Find where the given text appears and provide that cell's center as (x, y) coordinate. 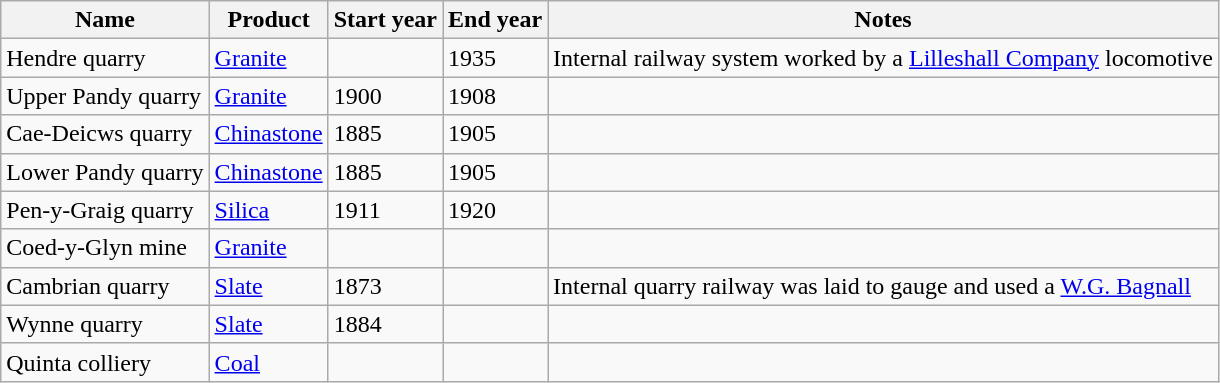
Wynne quarry (105, 324)
1920 (494, 210)
Cambrian quarry (105, 286)
Lower Pandy quarry (105, 172)
1900 (385, 96)
Pen-y-Graig quarry (105, 210)
Start year (385, 20)
Upper Pandy quarry (105, 96)
Notes (884, 20)
Internal railway system worked by a Lilleshall Company locomotive (884, 58)
Internal quarry railway was laid to gauge and used a W.G. Bagnall (884, 286)
Coal (268, 362)
Product (268, 20)
Cae-Deicws quarry (105, 134)
1935 (494, 58)
1908 (494, 96)
End year (494, 20)
1873 (385, 286)
1911 (385, 210)
Silica (268, 210)
Name (105, 20)
Quinta colliery (105, 362)
1884 (385, 324)
Coed-y-Glyn mine (105, 248)
Hendre quarry (105, 58)
